Return (X, Y) of the center of cell containing provided text 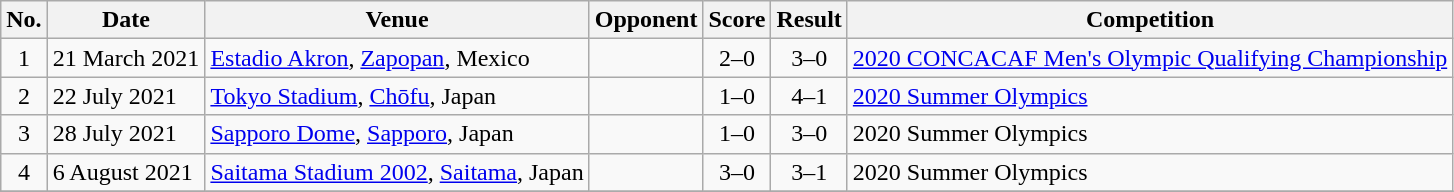
2020 CONCACAF Men's Olympic Qualifying Championship (1150, 58)
Result (809, 20)
Tokyo Stadium, Chōfu, Japan (397, 96)
4–1 (809, 96)
21 March 2021 (126, 58)
3–1 (809, 172)
Saitama Stadium 2002, Saitama, Japan (397, 172)
No. (24, 20)
Date (126, 20)
Opponent (646, 20)
2–0 (737, 58)
Competition (1150, 20)
1 (24, 58)
Sapporo Dome, Sapporo, Japan (397, 134)
2 (24, 96)
28 July 2021 (126, 134)
Venue (397, 20)
Estadio Akron, Zapopan, Mexico (397, 58)
6 August 2021 (126, 172)
3 (24, 134)
4 (24, 172)
22 July 2021 (126, 96)
Score (737, 20)
